Return (X, Y) of the center of cell containing provided text 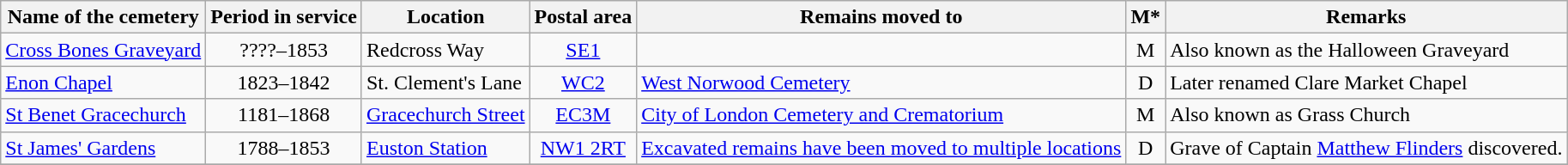
SE1 (584, 50)
NW1 2RT (584, 148)
City of London Cemetery and Crematorium (881, 115)
1788–1853 (284, 148)
1181–1868 (284, 115)
Name of the cemetery (103, 17)
Enon Chapel (103, 82)
Gracechurch Street (445, 115)
Postal area (584, 17)
Also known as the Halloween Graveyard (1366, 50)
Cross Bones Graveyard (103, 50)
1823–1842 (284, 82)
WC2 (584, 82)
Euston Station (445, 148)
Remains moved to (881, 17)
Excavated remains have been moved to multiple locations (881, 148)
St. Clement's Lane (445, 82)
West Norwood Cemetery (881, 82)
EC3M (584, 115)
Location (445, 17)
Also known as Grass Church (1366, 115)
Period in service (284, 17)
Later renamed Clare Market Chapel (1366, 82)
????–1853 (284, 50)
Redcross Way (445, 50)
Grave of Captain Matthew Flinders discovered. (1366, 148)
Remarks (1366, 17)
St Benet Gracechurch (103, 115)
St James' Gardens (103, 148)
M* (1146, 17)
